Capture the cell that displays the provided text and extract its [X, Y] central coordinate. 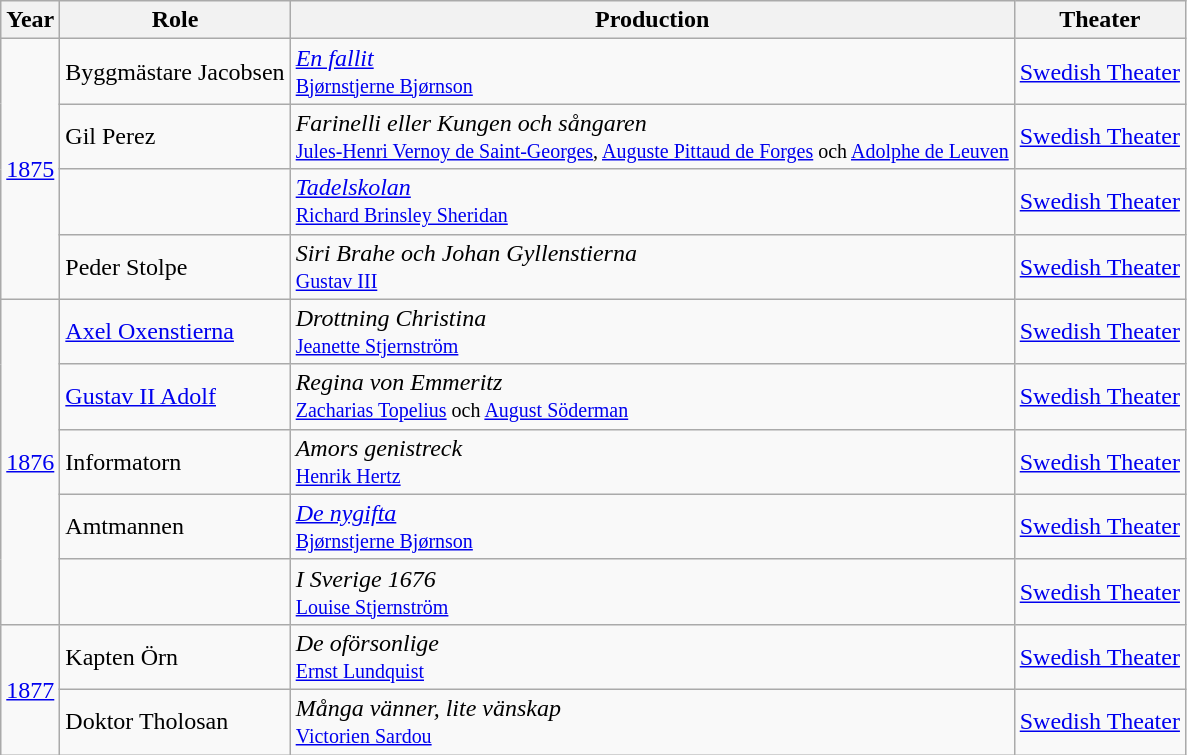
De oförsonlige Ernst Lundquist [652, 656]
Amors genistreck Henrik Hertz [652, 462]
Informatorn [175, 462]
1876 [30, 462]
Många vänner, lite vänskap Victorien Sardou [652, 722]
I Sverige 1676 Louise Stjernström [652, 592]
Drottning Christina Jeanette Stjernström [652, 332]
Gustav II Adolf [175, 396]
Regina von Emmeritz Zacharias Topelius och August Söderman [652, 396]
Byggmästare Jacobsen [175, 72]
Doktor Tholosan [175, 722]
En fallit Bjørnstjerne Bjørnson [652, 72]
Siri Brahe och Johan Gyllenstierna Gustav III [652, 266]
1875 [30, 169]
Production [652, 20]
De nygifta Bjørnstjerne Bjørnson [652, 526]
Axel Oxenstierna [175, 332]
Tadelskolan Richard Brinsley Sheridan [652, 202]
Kapten Örn [175, 656]
Theater [1100, 20]
Peder Stolpe [175, 266]
Farinelli eller Kungen och sångaren Jules-Henri Vernoy de Saint-Georges, Auguste Pittaud de Forges och Adolphe de Leuven [652, 136]
Gil Perez [175, 136]
Year [30, 20]
1877 [30, 689]
Amtmannen [175, 526]
Role [175, 20]
